Locate the cell with the specified text and output its (x, y) center coordinate. 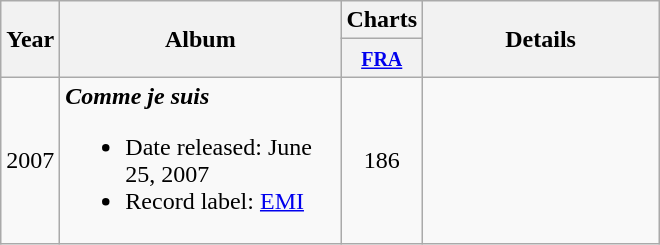
Charts (382, 20)
Comme je suisDate released: June 25, 2007Record label: EMI (200, 160)
186 (382, 160)
2007 (30, 160)
Details (541, 39)
Year (30, 39)
FRA (382, 58)
Album (200, 39)
